Identify which cell holds the provided text, then report its [X, Y] central coordinate. 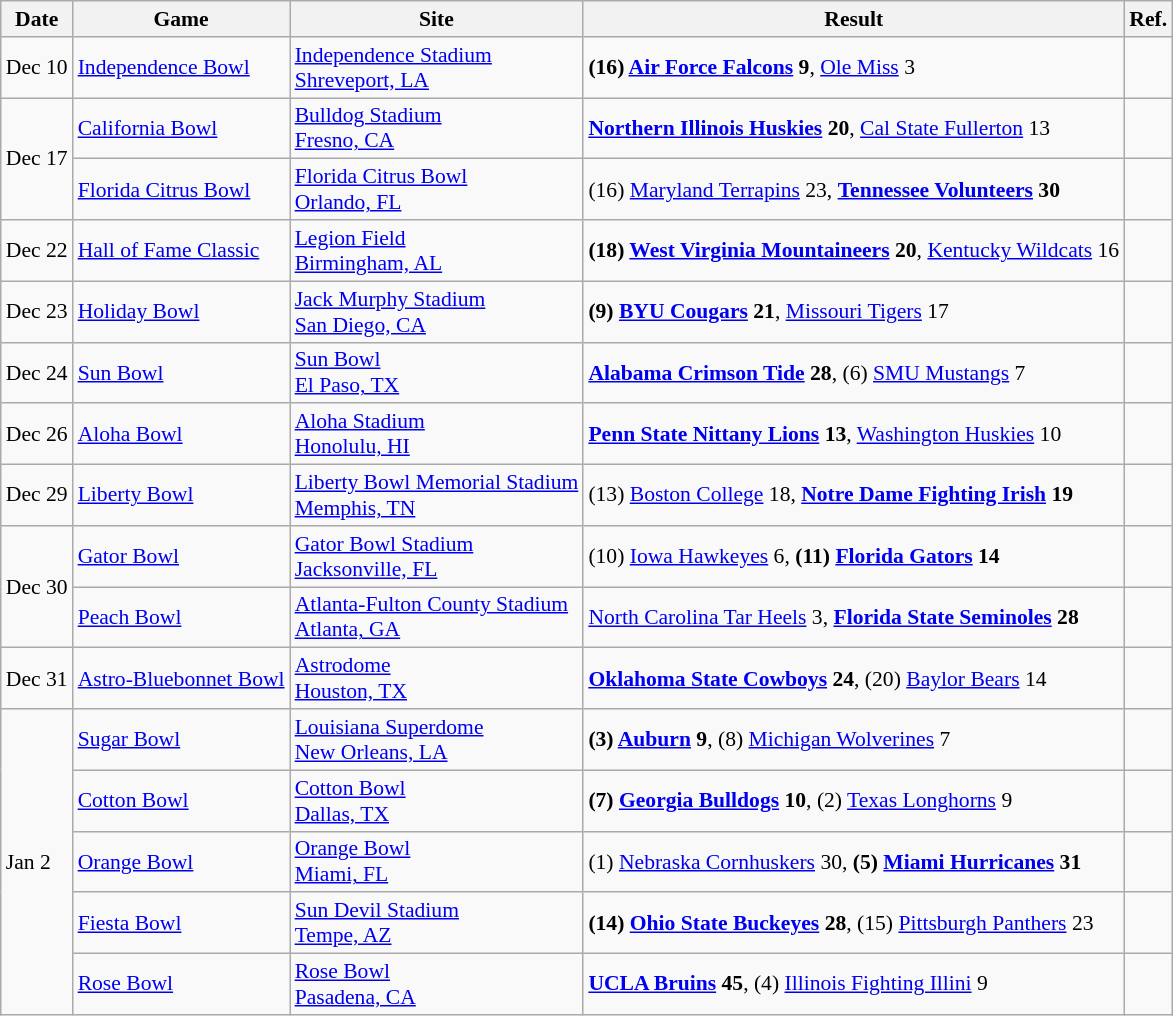
Northern Illinois Huskies 20, Cal State Fullerton 13 [854, 128]
Site [437, 19]
Hall of Fame Classic [182, 250]
Dec 10 [37, 68]
Florida Citrus BowlOrlando, FL [437, 190]
Aloha Bowl [182, 434]
Sun BowlEl Paso, TX [437, 372]
Dec 24 [37, 372]
(10) Iowa Hawkeyes 6, (11) Florida Gators 14 [854, 556]
Orange Bowl [182, 862]
Louisiana SuperdomeNew Orleans, LA [437, 740]
AstrodomeHouston, TX [437, 678]
Dec 17 [37, 159]
Cotton Bowl [182, 800]
(13) Boston College 18, Notre Dame Fighting Irish 19 [854, 496]
Aloha StadiumHonolulu, HI [437, 434]
(16) Maryland Terrapins 23, Tennessee Volunteers 30 [854, 190]
Oklahoma State Cowboys 24, (20) Baylor Bears 14 [854, 678]
Jan 2 [37, 862]
(1) Nebraska Cornhuskers 30, (5) Miami Hurricanes 31 [854, 862]
Result [854, 19]
North Carolina Tar Heels 3, Florida State Seminoles 28 [854, 618]
Independence Bowl [182, 68]
(3) Auburn 9, (8) Michigan Wolverines 7 [854, 740]
Gator Bowl [182, 556]
Atlanta-Fulton County StadiumAtlanta, GA [437, 618]
Alabama Crimson Tide 28, (6) SMU Mustangs 7 [854, 372]
Liberty Bowl Memorial StadiumMemphis, TN [437, 496]
Orange BowlMiami, FL [437, 862]
Rose Bowl [182, 984]
Independence StadiumShreveport, LA [437, 68]
(18) West Virginia Mountaineers 20, Kentucky Wildcats 16 [854, 250]
Penn State Nittany Lions 13, Washington Huskies 10 [854, 434]
Date [37, 19]
(14) Ohio State Buckeyes 28, (15) Pittsburgh Panthers 23 [854, 924]
Sugar Bowl [182, 740]
Cotton BowlDallas, TX [437, 800]
Jack Murphy StadiumSan Diego, CA [437, 312]
(16) Air Force Falcons 9, Ole Miss 3 [854, 68]
Holiday Bowl [182, 312]
Dec 29 [37, 496]
California Bowl [182, 128]
Game [182, 19]
Dec 31 [37, 678]
Rose BowlPasadena, CA [437, 984]
Legion FieldBirmingham, AL [437, 250]
Liberty Bowl [182, 496]
Dec 30 [37, 587]
(9) BYU Cougars 21, Missouri Tigers 17 [854, 312]
Fiesta Bowl [182, 924]
Ref. [1148, 19]
Bulldog StadiumFresno, CA [437, 128]
Dec 26 [37, 434]
Dec 22 [37, 250]
Sun Devil StadiumTempe, AZ [437, 924]
Sun Bowl [182, 372]
Peach Bowl [182, 618]
Gator Bowl StadiumJacksonville, FL [437, 556]
Astro-Bluebonnet Bowl [182, 678]
Dec 23 [37, 312]
UCLA Bruins 45, (4) Illinois Fighting Illini 9 [854, 984]
Florida Citrus Bowl [182, 190]
(7) Georgia Bulldogs 10, (2) Texas Longhorns 9 [854, 800]
